Determine the [x, y] coordinate at the center of the cell enclosing the given text.  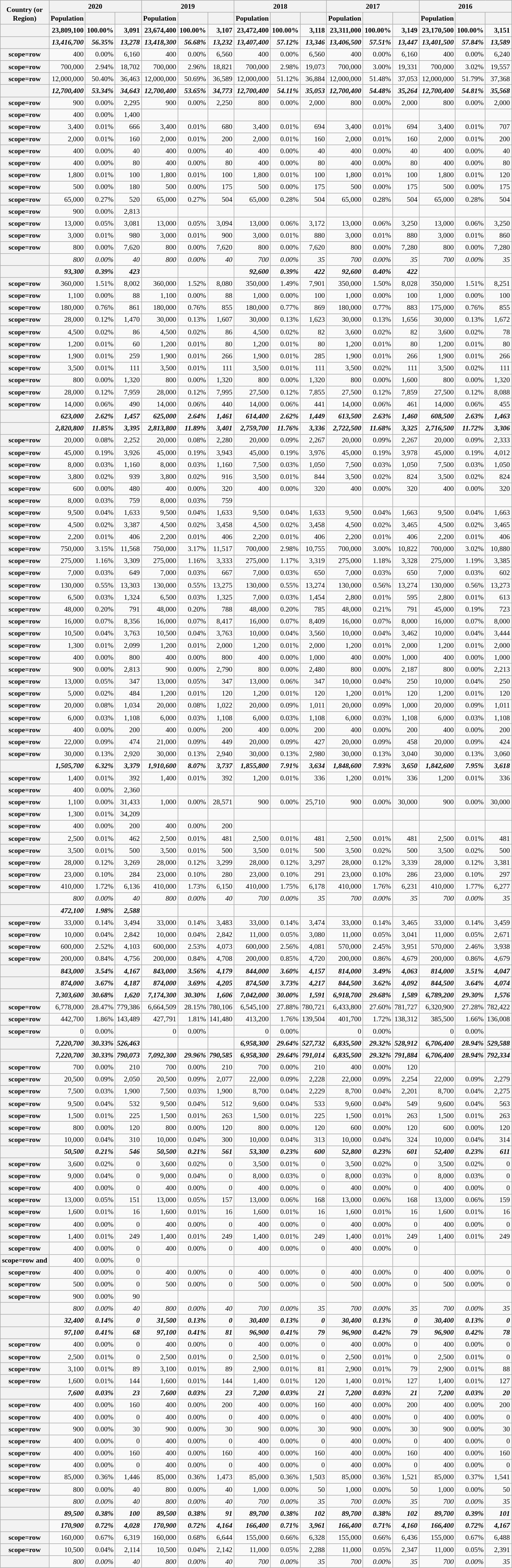
2017 [372, 7]
4,157 [314, 971]
1,606 [221, 995]
23,674,400 [159, 30]
3,978 [406, 452]
844 [314, 477]
6,436 [406, 1538]
1.98% [100, 911]
7,174,300 [159, 995]
13,401,500 [437, 43]
781,727 [406, 1007]
1.77% [470, 886]
1,463 [499, 416]
520 [128, 199]
2,790 [221, 670]
2,254 [406, 1080]
3,107 [221, 30]
1,505,700 [67, 766]
1,620 [128, 995]
313 [314, 1140]
2,187 [406, 670]
1.73% [193, 886]
4,756 [128, 959]
532 [128, 1104]
595 [406, 597]
4,063 [406, 971]
3,961 [314, 1525]
3,943 [221, 452]
36,884 [314, 78]
13,232 [221, 43]
3,149 [406, 30]
4,081 [314, 947]
3,309 [128, 561]
3.60% [285, 971]
2018 [280, 7]
159 [499, 1200]
8,002 [128, 283]
3,737 [221, 766]
10,822 [406, 549]
3.49% [378, 971]
314 [499, 1140]
3,385 [499, 561]
310 [128, 1140]
3,319 [314, 561]
1,461 [221, 416]
19,073 [314, 67]
8,356 [128, 621]
11.89% [193, 428]
54.11% [285, 91]
6,664,509 [159, 1007]
6,277 [499, 886]
13,278 [128, 43]
6,789,200 [437, 995]
3.51% [470, 971]
3.56% [193, 971]
2,940 [221, 754]
3,483 [221, 922]
11.76% [285, 428]
2,228 [314, 1080]
4,187 [128, 983]
3,976 [314, 452]
1,325 [221, 597]
474 [128, 742]
11,568 [128, 549]
1,672 [499, 320]
11.72% [470, 428]
1.75% [285, 886]
401,700 [345, 1019]
1,656 [406, 320]
51.12% [285, 78]
29.96% [193, 1055]
1.52% [193, 283]
1,541 [499, 1477]
7,855 [314, 392]
13,418,300 [159, 43]
3,172 [314, 223]
2.46% [470, 947]
7,901 [314, 283]
3,401 [221, 428]
37,053 [406, 78]
36,463 [128, 78]
484 [128, 693]
1.19% [470, 561]
667 [221, 573]
440 [221, 404]
3,938 [499, 947]
2,213 [499, 670]
3,951 [406, 947]
7,959 [128, 392]
3,325 [406, 428]
1,848,600 [345, 766]
6,918,700 [345, 995]
6,433,800 [345, 1007]
2,391 [499, 1550]
8.07% [193, 766]
30.00% [285, 995]
2019 [188, 7]
2,250 [221, 103]
563 [499, 1104]
3,926 [128, 452]
143,489 [128, 1019]
780,721 [314, 1007]
3,041 [406, 935]
4,217 [314, 983]
1.86% [100, 1019]
790,585 [221, 1055]
13,416,700 [67, 43]
3.62% [378, 983]
13,303 [128, 585]
3,381 [499, 862]
608,500 [437, 416]
2,716,500 [437, 428]
1,446 [128, 1477]
3.69% [193, 983]
19,331 [406, 67]
861 [128, 308]
455 [499, 404]
23,809,100 [67, 30]
4,028 [128, 1525]
57.84% [470, 43]
138,312 [406, 1019]
91 [221, 1514]
723 [499, 609]
844,000 [252, 971]
6,328 [314, 1538]
280 [221, 875]
53.65% [193, 91]
613,500 [345, 416]
782,422 [499, 1007]
2,142 [221, 1550]
1.17% [285, 561]
31,433 [128, 802]
490 [128, 404]
0.68% [193, 1538]
8,028 [406, 283]
2,295 [128, 103]
27.88% [285, 1007]
512 [221, 1104]
602 [499, 573]
20 [499, 1393]
2,099 [128, 646]
8,251 [499, 283]
4,164 [221, 1525]
1.81% [193, 1019]
3,151 [499, 30]
3,328 [406, 561]
7,859 [406, 392]
300 [221, 1140]
2,077 [221, 1080]
3,060 [499, 754]
29.68% [378, 995]
2,480 [314, 670]
2,588 [128, 911]
4,708 [221, 959]
0.85% [285, 959]
21,000 [159, 742]
10,880 [499, 549]
284 [128, 875]
7,042,000 [252, 995]
4,073 [221, 947]
869 [314, 308]
175,000 [437, 308]
3,459 [499, 922]
385,500 [437, 1019]
2020 [95, 7]
3,560 [314, 633]
8,417 [221, 621]
527,732 [314, 1043]
449 [221, 742]
3,118 [314, 30]
50.40% [100, 78]
13,406,500 [345, 43]
136,008 [499, 1019]
3,336 [314, 428]
1,457 [128, 416]
7,995 [221, 392]
3,040 [406, 754]
34,643 [128, 91]
2,820,800 [67, 428]
2.56% [285, 947]
1.66% [470, 1019]
2,333 [499, 441]
472,100 [67, 911]
3,306 [499, 428]
52,800 [345, 1151]
4,047 [499, 971]
11.85% [100, 428]
3,333 [221, 561]
36,589 [221, 78]
Country (or Region) [25, 12]
3,299 [221, 862]
3,094 [221, 223]
2,280 [221, 441]
790,073 [128, 1055]
13,273 [499, 585]
3,081 [128, 223]
423 [128, 272]
35,568 [499, 91]
2,275 [499, 1091]
874,500 [252, 983]
8,409 [314, 621]
7.95% [470, 766]
462 [128, 838]
28.15% [193, 1007]
427,791 [159, 1019]
30.30% [193, 995]
13,275 [221, 585]
1.49% [285, 283]
441 [314, 404]
1,842,600 [437, 766]
623,000 [67, 416]
7,303,600 [67, 995]
1,607 [221, 320]
8,088 [499, 392]
23,311,000 [345, 30]
1,623 [314, 320]
2.52% [100, 947]
1,589 [406, 995]
10,755 [314, 549]
291 [314, 875]
4,205 [221, 983]
707 [499, 127]
1,022 [221, 706]
139,504 [314, 1019]
666 [128, 127]
2.64% [193, 416]
2,252 [128, 441]
791,884 [406, 1055]
57.51% [378, 43]
54.48% [378, 91]
458 [406, 742]
3.73% [285, 983]
6,778,000 [67, 1007]
1.50% [378, 283]
57.12% [285, 43]
28,571 [221, 802]
3,379 [128, 766]
2,360 [128, 790]
1,591 [314, 995]
4,092 [406, 983]
1,460 [406, 416]
60 [128, 344]
424 [499, 742]
2,671 [499, 935]
413,200 [252, 1019]
2,279 [499, 1080]
285 [314, 356]
53.34% [100, 91]
6,488 [499, 1538]
27.60% [378, 1007]
2,759,700 [252, 428]
2,288 [314, 1550]
7,092,300 [159, 1055]
1,521 [406, 1477]
8,080 [221, 283]
980 [128, 235]
546 [128, 1151]
23,472,400 [252, 30]
625,000 [159, 416]
613 [499, 597]
30.68% [100, 995]
11.68% [378, 428]
533 [314, 1104]
6,319 [128, 1538]
2,114 [128, 1550]
54.81% [470, 91]
2,229 [314, 1091]
3,339 [406, 862]
2,722,500 [345, 428]
19,557 [499, 67]
561 [221, 1151]
1,470 [128, 320]
939 [128, 477]
6,136 [128, 886]
780,106 [221, 1007]
601 [406, 1151]
779,386 [128, 1007]
916 [221, 477]
3,269 [128, 862]
792,334 [499, 1055]
1,910,600 [159, 766]
1,324 [128, 597]
3,474 [314, 922]
56.68% [193, 43]
34,209 [128, 814]
3,618 [499, 766]
7.93% [378, 766]
3,650 [406, 766]
6,240 [499, 54]
23,170,500 [437, 30]
6,320,900 [437, 1007]
883 [406, 308]
791,014 [314, 1055]
2,813,800 [159, 428]
3.64% [470, 983]
101 [499, 1514]
611 [499, 1151]
528,912 [406, 1043]
2.96% [193, 67]
51.79% [470, 78]
480 [128, 488]
35,264 [406, 91]
32,400 [67, 1320]
3,297 [314, 862]
35,053 [314, 91]
3,462 [406, 633]
4,179 [221, 971]
1,034 [128, 706]
37,368 [499, 78]
157 [221, 1200]
785 [314, 609]
1,576 [499, 995]
6,545,100 [252, 1007]
259 [128, 356]
51.48% [378, 78]
2,920 [128, 754]
461 [406, 404]
4,160 [406, 1525]
4,012 [499, 452]
6,231 [406, 886]
4,074 [499, 983]
68 [128, 1333]
1,449 [314, 416]
3.15% [100, 549]
56.35% [100, 43]
2,347 [406, 1550]
53,300 [252, 1151]
11,517 [221, 549]
scope=row and [25, 1260]
1,473 [221, 1477]
1.18% [378, 561]
3,091 [128, 30]
3,444 [499, 633]
3,634 [314, 766]
25,710 [314, 802]
28.47% [100, 1007]
29.30% [470, 995]
13,447 [406, 43]
324 [406, 1140]
151 [128, 1200]
0.37% [470, 1477]
90 [128, 1296]
3,395 [128, 428]
4,720 [314, 959]
427 [314, 742]
141,480 [221, 1019]
180 [128, 187]
4,103 [128, 947]
7.91% [285, 766]
614,400 [252, 416]
788 [221, 609]
1,855,800 [252, 766]
3,080 [314, 935]
2,050 [128, 1080]
297 [499, 875]
6,150 [221, 886]
13,346 [314, 43]
27.28% [470, 1007]
0.40% [378, 272]
1,454 [314, 597]
1,503 [314, 1477]
549 [406, 1104]
3.67% [100, 983]
31,500 [159, 1320]
2.53% [193, 947]
18,702 [128, 67]
286 [406, 875]
3,387 [128, 525]
2.94% [100, 67]
93,300 [67, 272]
860 [499, 235]
3.17% [193, 549]
6.32% [100, 766]
18,821 [221, 67]
529,588 [499, 1043]
442,700 [67, 1019]
13,407,400 [252, 43]
5,000 [67, 693]
3.54% [100, 971]
34,773 [221, 91]
649 [128, 573]
13,589 [499, 43]
3,494 [128, 922]
526,463 [128, 1043]
6,178 [314, 886]
2016 [465, 7]
50.69% [193, 78]
2,980 [314, 754]
6,644 [221, 1538]
2.45% [378, 947]
2,201 [406, 1091]
52,400 [437, 1151]
680 [221, 127]
